Return the (X, Y) coordinate for the center point of the cell that contains the specified text.  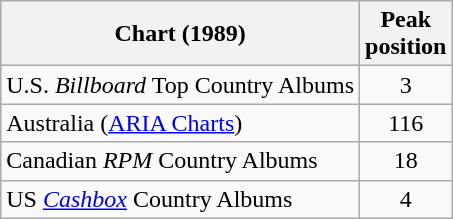
Chart (1989) (180, 34)
Australia (ARIA Charts) (180, 123)
116 (406, 123)
Canadian RPM Country Albums (180, 161)
US Cashbox Country Albums (180, 199)
U.S. Billboard Top Country Albums (180, 85)
4 (406, 199)
Peakposition (406, 34)
3 (406, 85)
18 (406, 161)
